Find where the given text appears and provide that cell's center as (X, Y) coordinate. 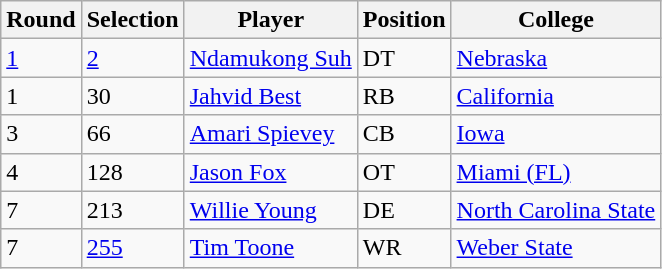
Selection (132, 20)
4 (41, 172)
CB (404, 134)
Jason Fox (270, 172)
North Carolina State (556, 210)
College (556, 20)
Jahvid Best (270, 96)
128 (132, 172)
255 (132, 248)
DT (404, 58)
Willie Young (270, 210)
OT (404, 172)
Ndamukong Suh (270, 58)
Amari Spievey (270, 134)
213 (132, 210)
Round (41, 20)
Tim Toone (270, 248)
2 (132, 58)
Miami (FL) (556, 172)
30 (132, 96)
WR (404, 248)
Nebraska (556, 58)
RB (404, 96)
66 (132, 134)
Position (404, 20)
Player (270, 20)
3 (41, 134)
DE (404, 210)
Weber State (556, 248)
Iowa (556, 134)
California (556, 96)
